Extract the (x, y) coordinate from the center of the cell holding the provided text.  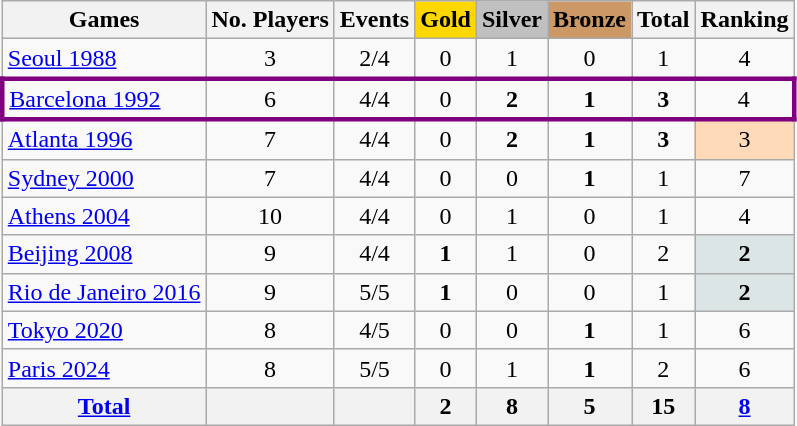
Tokyo 2020 (104, 330)
Paris 2024 (104, 368)
Seoul 1988 (104, 59)
2/4 (374, 59)
Games (104, 20)
Beijing 2008 (104, 254)
Events (374, 20)
Rio de Janeiro 2016 (104, 292)
Athens 2004 (104, 216)
Gold (446, 20)
5 (590, 406)
Sydney 2000 (104, 178)
Barcelona 1992 (104, 98)
15 (664, 406)
Bronze (590, 20)
10 (270, 216)
Ranking (744, 20)
4/5 (374, 330)
Silver (512, 20)
No. Players (270, 20)
Atlanta 1996 (104, 139)
